Determine the [X, Y] coordinate at the center of the cell enclosing the given text.  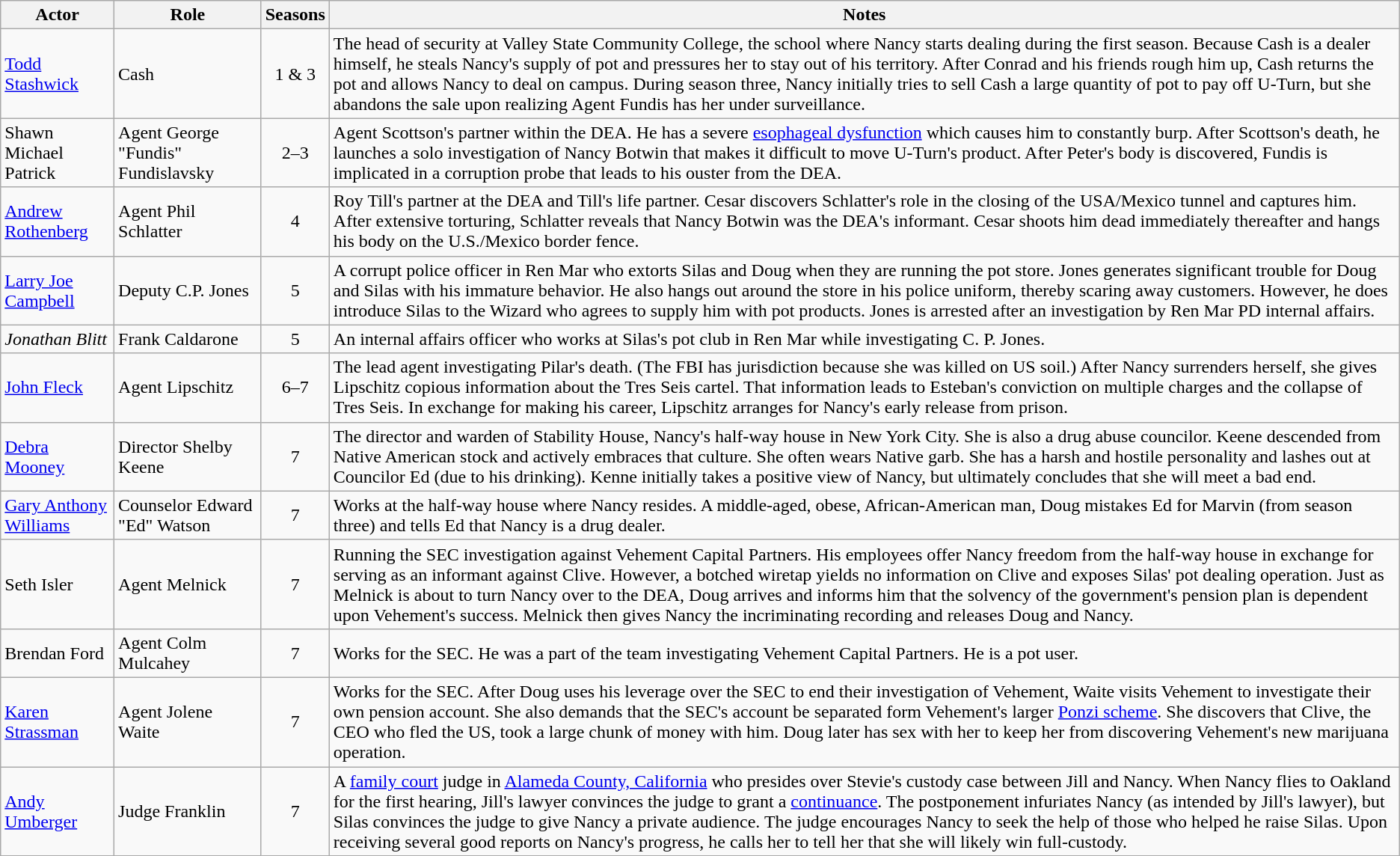
Agent Colm Mulcahey [188, 652]
Role [188, 15]
Shawn Michael Patrick [58, 153]
Seth Isler [58, 584]
Works for the SEC. He was a part of the team investigating Vehement Capital Partners. He is a pot user. [865, 652]
Actor [58, 15]
Karen Strassman [58, 721]
Frank Caldarone [188, 339]
Jonathan Blitt [58, 339]
Gary Anthony Williams [58, 515]
Agent Lipschitz [188, 388]
Todd Stashwick [58, 73]
Agent George "Fundis" Fundislavsky [188, 153]
Seasons [295, 15]
2–3 [295, 153]
6–7 [295, 388]
Agent Jolene Waite [188, 721]
Counselor Edward "Ed" Watson [188, 515]
Notes [865, 15]
Larry Joe Campbell [58, 290]
An internal affairs officer who works at Silas's pot club in Ren Mar while investigating C. P. Jones. [865, 339]
1 & 3 [295, 73]
John Fleck [58, 388]
Agent Melnick [188, 584]
4 [295, 221]
Agent Phil Schlatter [188, 221]
Judge Franklin [188, 811]
Cash [188, 73]
Andy Umberger [58, 811]
Andrew Rothenberg [58, 221]
Deputy C.P. Jones [188, 290]
Debra Mooney [58, 456]
Director Shelby Keene [188, 456]
Brendan Ford [58, 652]
